Return [X, Y] of the center of cell containing provided text 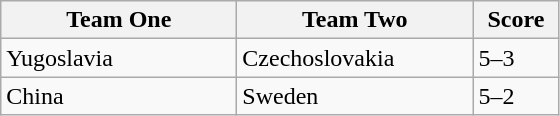
Yugoslavia [119, 58]
5–3 [516, 58]
Sweden [355, 96]
Team One [119, 20]
Team Two [355, 20]
Score [516, 20]
Czechoslovakia [355, 58]
5–2 [516, 96]
China [119, 96]
